Scan for the cell matching the given text and deliver its [X, Y] coordinate at center. 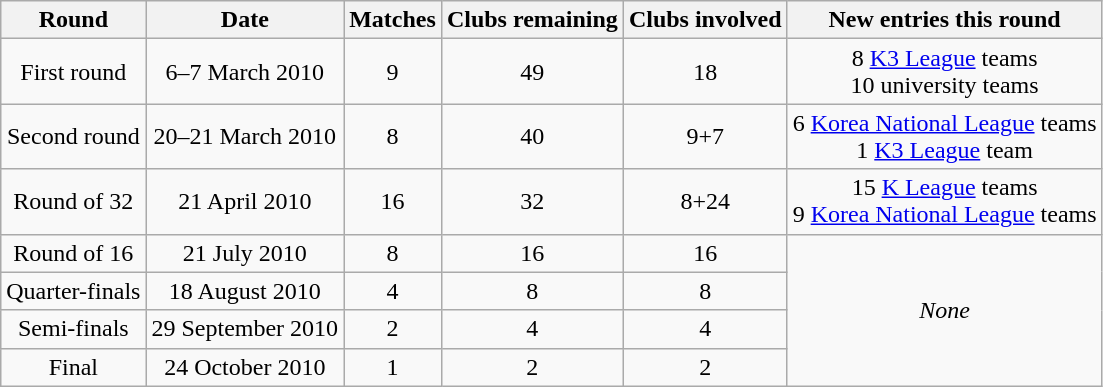
Clubs remaining [532, 20]
1 [393, 367]
8+24 [705, 202]
None [944, 310]
Round of 16 [74, 253]
40 [532, 136]
21 April 2010 [245, 202]
29 September 2010 [245, 329]
Quarter-finals [74, 291]
Clubs involved [705, 20]
Semi-finals [74, 329]
First round [74, 72]
Second round [74, 136]
6 Korea National League teams1 K3 League team [944, 136]
Matches [393, 20]
32 [532, 202]
18 August 2010 [245, 291]
9+7 [705, 136]
Date [245, 20]
21 July 2010 [245, 253]
24 October 2010 [245, 367]
9 [393, 72]
49 [532, 72]
Round of 32 [74, 202]
18 [705, 72]
Final [74, 367]
New entries this round [944, 20]
8 K3 League teams10 university teams [944, 72]
20–21 March 2010 [245, 136]
15 K League teams9 Korea National League teams [944, 202]
6–7 March 2010 [245, 72]
Round [74, 20]
